Capture the cell that displays the provided text and extract its (x, y) central coordinate. 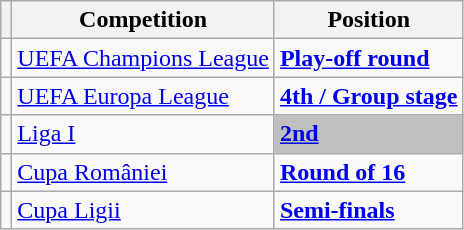
Round of 16 (368, 172)
Position (368, 20)
4th / Group stage (368, 96)
Semi-finals (368, 210)
UEFA Champions League (144, 58)
Cupa României (144, 172)
Cupa Ligii (144, 210)
Play-off round (368, 58)
UEFA Europa League (144, 96)
Liga I (144, 134)
Competition (144, 20)
2nd (368, 134)
